Find where the given text appears and provide that cell's center as (x, y) coordinate. 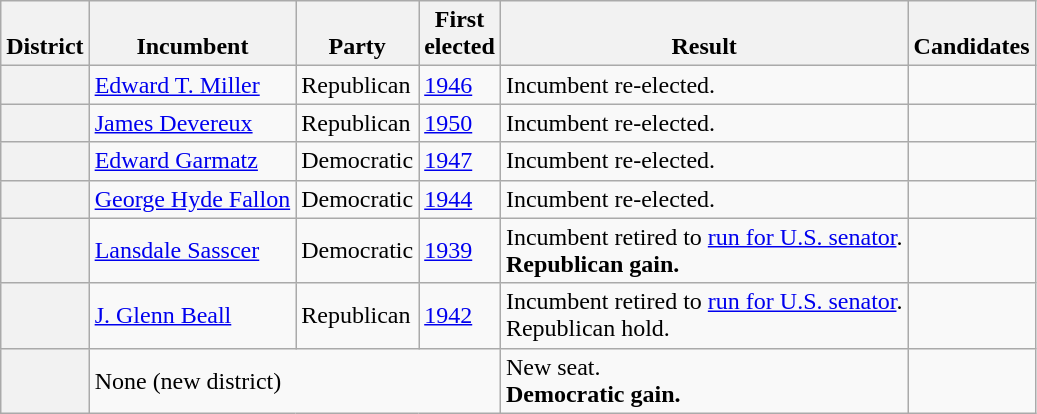
Candidates (972, 34)
1939 (460, 250)
1942 (460, 316)
Incumbent (192, 34)
Edward T. Miller (192, 85)
J. Glenn Beall (192, 316)
Firstelected (460, 34)
Lansdale Sasscer (192, 250)
Party (358, 34)
James Devereux (192, 123)
New seat.Democratic gain. (704, 380)
Incumbent retired to run for U.S. senator.Republican hold. (704, 316)
George Hyde Fallon (192, 199)
1946 (460, 85)
1950 (460, 123)
Incumbent retired to run for U.S. senator.Republican gain. (704, 250)
Result (704, 34)
1944 (460, 199)
District (45, 34)
1947 (460, 161)
Edward Garmatz (192, 161)
None (new district) (294, 380)
